Extract the [X, Y] coordinate from the center of the cell holding the provided text.  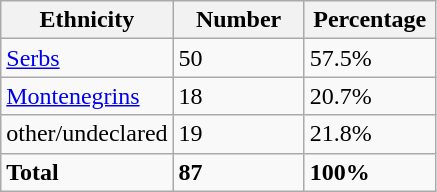
Serbs [87, 58]
Montenegrins [87, 96]
Total [87, 172]
21.8% [370, 134]
50 [238, 58]
18 [238, 96]
100% [370, 172]
Ethnicity [87, 20]
Number [238, 20]
Percentage [370, 20]
19 [238, 134]
other/undeclared [87, 134]
87 [238, 172]
57.5% [370, 58]
20.7% [370, 96]
